Locate the cell with the specified text and output its (X, Y) center coordinate. 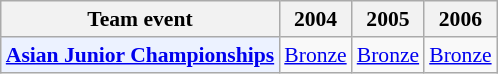
2006 (460, 19)
2004 (315, 19)
Asian Junior Championships (140, 55)
Team event (140, 19)
2005 (388, 19)
